Pinpoint the cell where the given text exists, returning its [X, Y] midpoint coordinate. 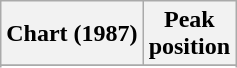
Chart (1987) [72, 34]
Peakposition [189, 34]
